Detect which cell encompasses the target text, then output its (X, Y) center coordinate. 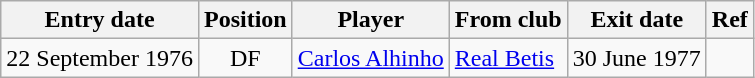
30 June 1977 (636, 58)
Position (245, 20)
22 September 1976 (100, 58)
Ref (730, 20)
Real Betis (508, 58)
Exit date (636, 20)
DF (245, 58)
From club (508, 20)
Entry date (100, 20)
Carlos Alhinho (370, 58)
Player (370, 20)
